Locate the cell with the specified text and output its [X, Y] center coordinate. 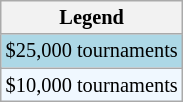
Legend [92, 17]
$25,000 tournaments [92, 51]
$10,000 tournaments [92, 85]
